Detect which cell encompasses the target text, then output its [X, Y] center coordinate. 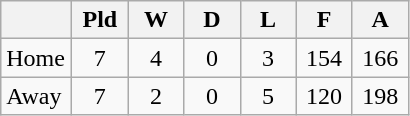
F [324, 20]
166 [380, 58]
L [268, 20]
2 [156, 96]
A [380, 20]
Away [36, 96]
Home [36, 58]
154 [324, 58]
5 [268, 96]
D [212, 20]
198 [380, 96]
120 [324, 96]
3 [268, 58]
4 [156, 58]
Pld [100, 20]
W [156, 20]
